Detect which cell encompasses the target text, then output its [X, Y] center coordinate. 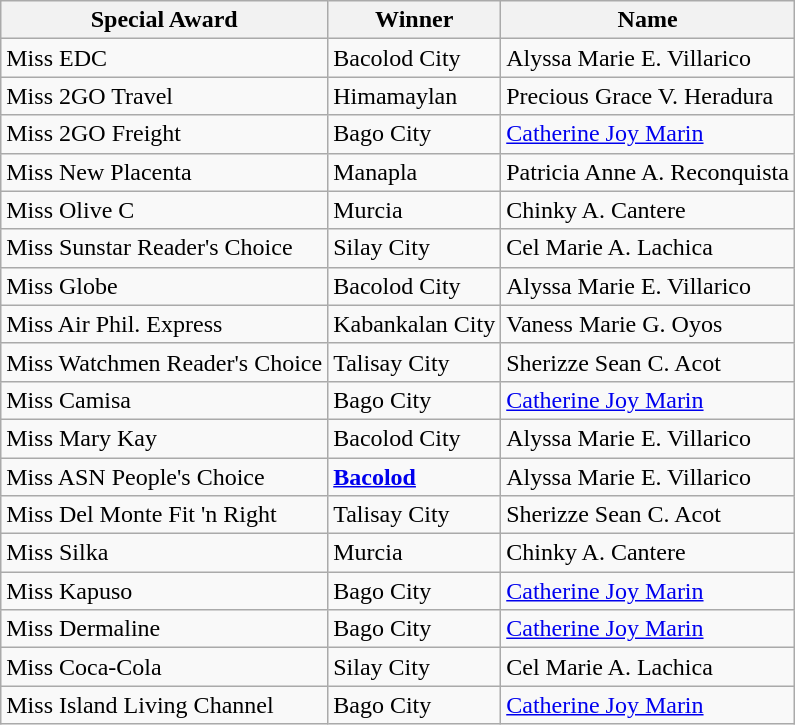
Miss ASN People's Choice [164, 477]
Miss Camisa [164, 400]
Himamaylan [414, 96]
Winner [414, 20]
Miss Kapuso [164, 591]
Miss Silka [164, 553]
Miss Dermaline [164, 629]
Miss Watchmen Reader's Choice [164, 362]
Miss Island Living Channel [164, 705]
Miss EDC [164, 58]
Manapla [414, 172]
Miss New Placenta [164, 172]
Special Award [164, 20]
Miss Air Phil. Express [164, 324]
Miss Olive C [164, 210]
Precious Grace V. Heradura [648, 96]
Miss Mary Kay [164, 438]
Miss 2GO Travel [164, 96]
Miss Globe [164, 286]
Miss Del Monte Fit 'n Right [164, 515]
Kabankalan City [414, 324]
Miss 2GO Freight [164, 134]
Bacolod [414, 477]
Miss Sunstar Reader's Choice [164, 248]
Miss Coca-Cola [164, 667]
Vaness Marie G. Oyos [648, 324]
Patricia Anne A. Reconquista [648, 172]
Name [648, 20]
